Search for the cell housing the specified text and yield its [X, Y] center coordinate. 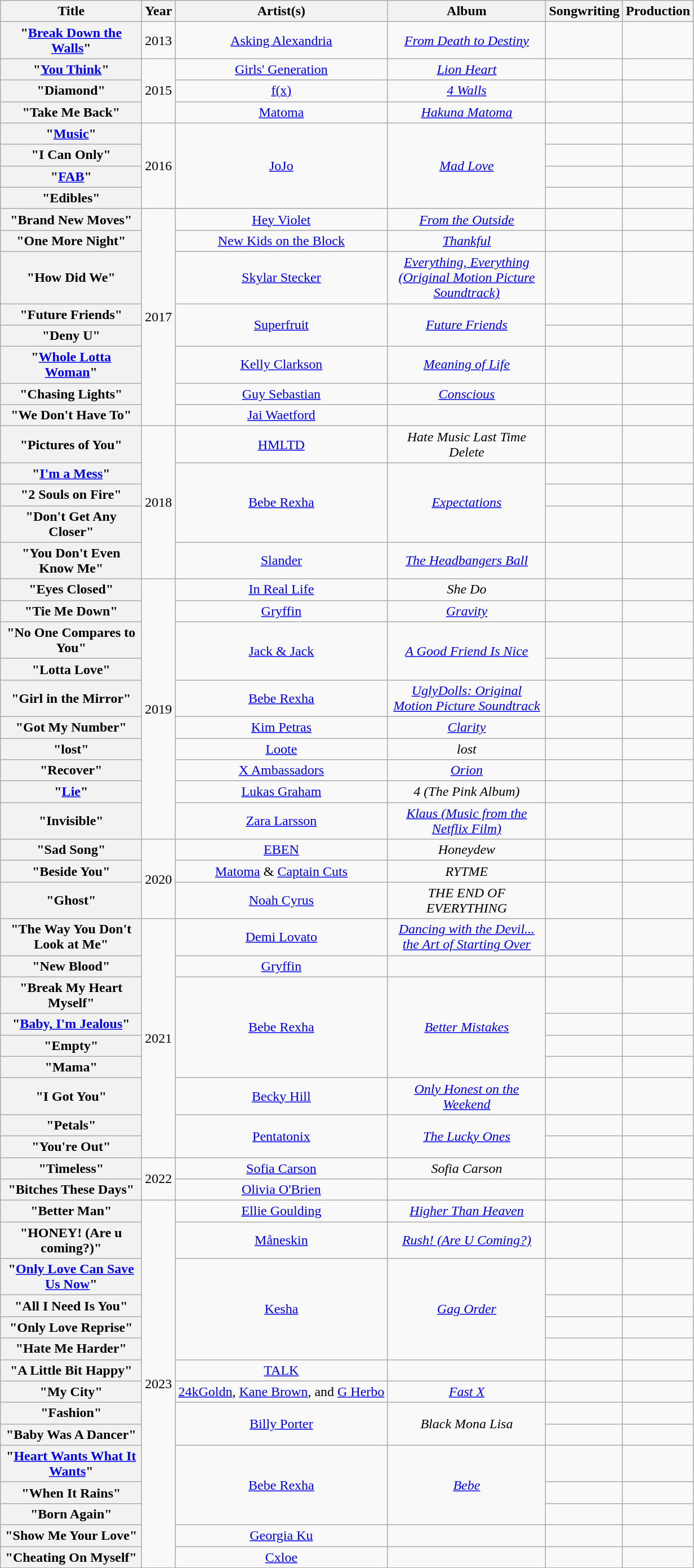
Mad Love [466, 166]
Georgia Ku [282, 1535]
"Diamond" [71, 91]
"We Don't Have To" [71, 415]
Rush! (Are U Coming?) [466, 1240]
"One More Night" [71, 241]
"Invisible" [71, 821]
"Tie Me Down" [71, 611]
Noah Cyrus [282, 901]
2019 [159, 709]
Billy Porter [282, 1424]
Måneskin [282, 1240]
X Ambassadors [282, 770]
"Sad Song" [71, 850]
"Timeless" [71, 1168]
"Baby, I'm Jealous" [71, 1024]
The Headbangers Ball [466, 560]
24kGoldn, Kane Brown, and G Herbo [282, 1392]
"I'm a Mess" [71, 473]
Superfruit [282, 325]
Album [466, 11]
2020 [159, 879]
Ellie Goulding [282, 1211]
Pentatonix [282, 1136]
"Got My Number" [71, 727]
She Do [466, 590]
From the Outside [466, 219]
JoJo [282, 166]
Meaning of Life [466, 365]
Black Mona Lisa [466, 1424]
"Pictures of You" [71, 444]
"You're Out" [71, 1146]
"FAB" [71, 176]
Songwriting [584, 11]
Lion Heart [466, 69]
Matoma [282, 112]
Hakuna Matoma [466, 112]
"No One Compares to You" [71, 640]
Year [159, 11]
Fast X [466, 1392]
"HONEY! (Are u coming?)" [71, 1240]
"Ghost" [71, 901]
"Break My Heart Myself" [71, 995]
"Empty" [71, 1046]
Kelly Clarkson [282, 365]
Conscious [466, 394]
Gravity [466, 611]
Girls' Generation [282, 69]
2023 [159, 1384]
"I Can Only" [71, 155]
Matoma & Captain Cuts [282, 871]
"New Blood" [71, 966]
Cxloe [282, 1557]
Hate Music Last Time Delete [466, 444]
Jai Waetford [282, 415]
"Don't Get Any Closer" [71, 524]
"Only Love Reprise" [71, 1327]
Higher Than Heaven [466, 1211]
"You Don't Even Know Me" [71, 560]
"How Did We" [71, 277]
RYTME [466, 871]
Guy Sebastian [282, 394]
2021 [159, 1038]
Asking Alexandria [282, 41]
Becky Hill [282, 1096]
2022 [159, 1179]
"lost" [71, 749]
"2 Souls on Fire" [71, 495]
Kim Petras [282, 727]
Hey Violet [282, 219]
2013 [159, 41]
"Baby Was A Dancer" [71, 1434]
2016 [159, 166]
"You Think" [71, 69]
"Edibles" [71, 198]
"Lie" [71, 792]
Kesha [282, 1309]
A Good Friend Is Nice [466, 650]
Expectations [466, 503]
Lukas Graham [282, 792]
Production [658, 11]
Title [71, 11]
"Lotta Love" [71, 669]
"I Got You" [71, 1096]
"Mama" [71, 1067]
"Eyes Closed" [71, 590]
"Better Man" [71, 1211]
Loote [282, 749]
"Show Me Your Love" [71, 1535]
"When It Rains" [71, 1492]
Skylar Stecker [282, 277]
"Take Me Back" [71, 112]
"Born Again" [71, 1514]
"Whole Lotta Woman" [71, 365]
Better Mistakes [466, 1027]
4 (The Pink Album) [466, 792]
UglyDolls: Original Motion Picture Soundtrack [466, 698]
New Kids on the Block [282, 241]
Klaus (Music from the Netflix Film) [466, 821]
f(x) [282, 91]
"Music" [71, 134]
"Hate Me Harder" [71, 1349]
Slander [282, 560]
Dancing with the Devil... the Art of Starting Over [466, 937]
EBEN [282, 850]
Only Honest on the Weekend [466, 1096]
"Only Love Can Save Us Now" [71, 1277]
"Petals" [71, 1125]
"Bitches These Days" [71, 1190]
"Cheating On Myself" [71, 1557]
Thankful [466, 241]
"Future Friends" [71, 314]
2017 [159, 317]
Zara Larsson [282, 821]
THE END OF EVERYTHING [466, 901]
Honeydew [466, 850]
Orion [466, 770]
"A Little Bit Happy" [71, 1370]
"Beside You" [71, 871]
4 Walls [466, 91]
"Brand New Moves" [71, 219]
"Fashion" [71, 1413]
"Chasing Lights" [71, 394]
Olivia O'Brien [282, 1190]
"All I Need Is You" [71, 1306]
From Death to Destiny [466, 41]
Jack & Jack [282, 650]
2018 [159, 503]
"The Way You Don't Look at Me" [71, 937]
"Deny U" [71, 336]
Future Friends [466, 325]
"Recover" [71, 770]
TALK [282, 1370]
"Girl in the Mirror" [71, 698]
Bebe [466, 1485]
In Real Life [282, 590]
lost [466, 749]
"Break Down the Walls" [71, 41]
2015 [159, 91]
Demi Lovato [282, 937]
"Heart Wants What It Wants" [71, 1463]
HMLTD [282, 444]
Gag Order [466, 1309]
Everything, Everything (Original Motion Picture Soundtrack) [466, 277]
Artist(s) [282, 11]
Clarity [466, 727]
The Lucky Ones [466, 1136]
"My City" [71, 1392]
